Return the [x, y] coordinate for the center point of the cell that contains the specified text.  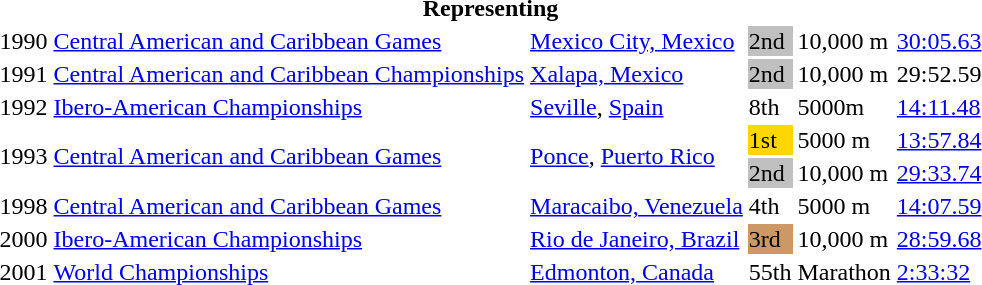
Rio de Janeiro, Brazil [637, 239]
Ponce, Puerto Rico [637, 156]
8th [770, 107]
Xalapa, Mexico [637, 74]
Central American and Caribbean Championships [289, 74]
Maracaibo, Venezuela [637, 206]
Mexico City, Mexico [637, 41]
5000m [844, 107]
Seville, Spain [637, 107]
3rd [770, 239]
4th [770, 206]
1st [770, 140]
